Capture the cell that displays the provided text and extract its (x, y) central coordinate. 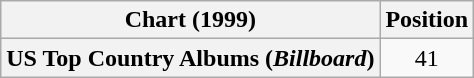
41 (427, 58)
US Top Country Albums (Billboard) (190, 58)
Position (427, 20)
Chart (1999) (190, 20)
